From the cell containing the given text, extract its center point as (x, y) coordinate. 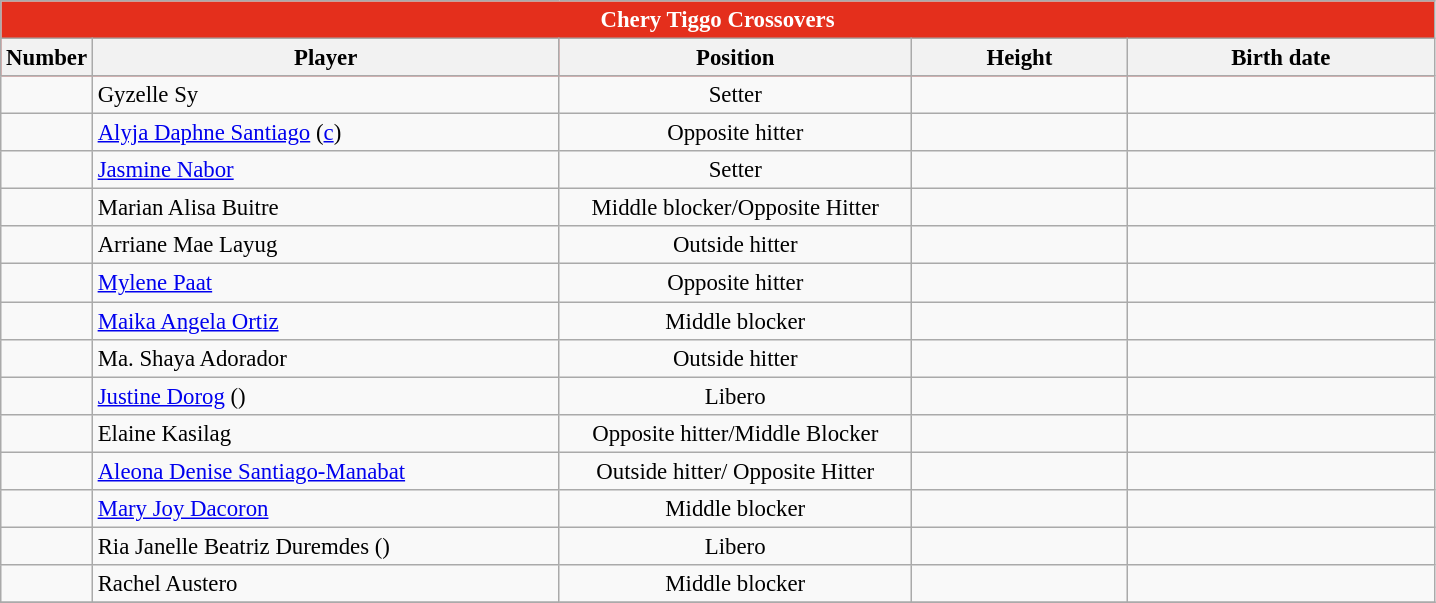
Justine Dorog () (326, 396)
Outside hitter/ Opposite Hitter (736, 471)
Position (736, 58)
Jasmine Nabor (326, 170)
Gyzelle Sy (326, 95)
Elaine Kasilag (326, 433)
Marian Alisa Buitre (326, 208)
Alyja Daphne Santiago (c) (326, 133)
Maika Angela Ortiz (326, 321)
Birth date (1280, 58)
Rachel Austero (326, 584)
Height (1020, 58)
Middle blocker/Opposite Hitter (736, 208)
Ria Janelle Beatriz Duremdes () (326, 546)
Arriane Mae Layug (326, 245)
Chery Tiggo Crossovers (718, 20)
Mylene Paat (326, 283)
Number (47, 58)
Mary Joy Dacoron (326, 509)
Aleona Denise Santiago-Manabat (326, 471)
Player (326, 58)
Opposite hitter/Middle Blocker (736, 433)
Ma. Shaya Adorador (326, 358)
